Identify which cell holds the provided text, then report its [X, Y] central coordinate. 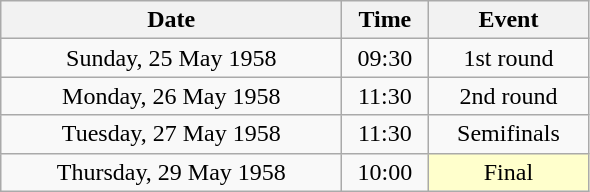
Date [172, 20]
Tuesday, 27 May 1958 [172, 134]
Time [385, 20]
Sunday, 25 May 1958 [172, 58]
Final [508, 172]
09:30 [385, 58]
Event [508, 20]
10:00 [385, 172]
Monday, 26 May 1958 [172, 96]
1st round [508, 58]
2nd round [508, 96]
Thursday, 29 May 1958 [172, 172]
Semifinals [508, 134]
